Search for the cell housing the specified text and yield its (x, y) center coordinate. 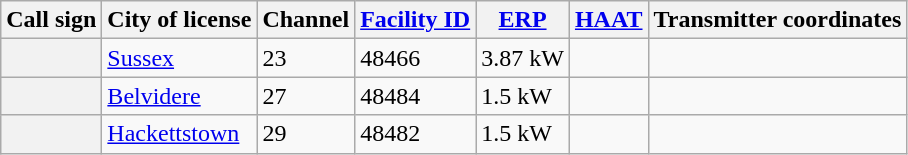
23 (306, 58)
48482 (416, 134)
29 (306, 134)
City of license (180, 20)
48484 (416, 96)
HAAT (608, 20)
Sussex (180, 58)
48466 (416, 58)
Channel (306, 20)
Facility ID (416, 20)
Transmitter coordinates (778, 20)
ERP (523, 20)
Call sign (52, 20)
Belvidere (180, 96)
27 (306, 96)
Hackettstown (180, 134)
3.87 kW (523, 58)
